Find where the given text appears and provide that cell's center as [x, y] coordinate. 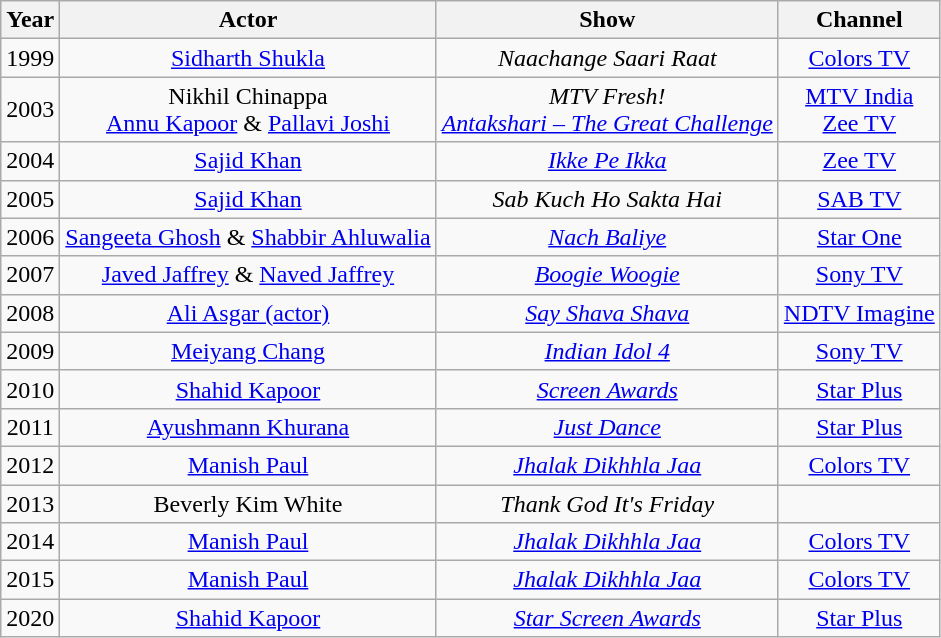
NDTV Imagine [859, 313]
Meiyang Chang [248, 351]
Boogie Woogie [607, 275]
Zee TV [859, 161]
2007 [30, 275]
SAB TV [859, 199]
Naachange Saari Raat [607, 58]
Screen Awards [607, 389]
2013 [30, 503]
Just Dance [607, 427]
Sidharth Shukla [248, 58]
2008 [30, 313]
MTV IndiaZee TV [859, 110]
2015 [30, 580]
Nach Baliye [607, 237]
Ikke Pe Ikka [607, 161]
Sab Kuch Ho Sakta Hai [607, 199]
2010 [30, 389]
Year [30, 20]
2006 [30, 237]
2005 [30, 199]
2014 [30, 542]
Javed Jaffrey & Naved Jaffrey [248, 275]
Sangeeta Ghosh & Shabbir Ahluwalia [248, 237]
2003 [30, 110]
Show [607, 20]
Beverly Kim White [248, 503]
Star Screen Awards [607, 618]
Say Shava Shava [607, 313]
2020 [30, 618]
2009 [30, 351]
2004 [30, 161]
MTV Fresh!Antakshari – The Great Challenge [607, 110]
2011 [30, 427]
Ali Asgar (actor) [248, 313]
Indian Idol 4 [607, 351]
Star One [859, 237]
1999 [30, 58]
Ayushmann Khurana [248, 427]
2012 [30, 465]
Thank God It's Friday [607, 503]
Actor [248, 20]
Nikhil ChinappaAnnu Kapoor & Pallavi Joshi [248, 110]
Channel [859, 20]
